Search for the cell housing the specified text and yield its (x, y) center coordinate. 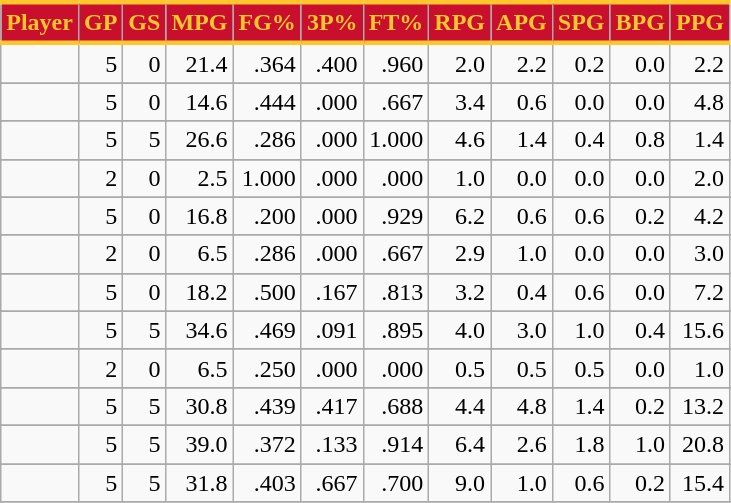
16.8 (200, 216)
2.6 (522, 444)
.688 (396, 406)
.250 (267, 368)
7.2 (700, 292)
.133 (332, 444)
2.5 (200, 178)
34.6 (200, 330)
FT% (396, 22)
.167 (332, 292)
4.2 (700, 216)
.372 (267, 444)
3.4 (460, 102)
MPG (200, 22)
.439 (267, 406)
1.8 (581, 444)
.895 (396, 330)
21.4 (200, 63)
.914 (396, 444)
SPG (581, 22)
13.2 (700, 406)
20.8 (700, 444)
26.6 (200, 140)
6.4 (460, 444)
3.2 (460, 292)
15.4 (700, 483)
2.9 (460, 254)
4.0 (460, 330)
Player (40, 22)
APG (522, 22)
31.8 (200, 483)
.500 (267, 292)
39.0 (200, 444)
.091 (332, 330)
RPG (460, 22)
0.8 (640, 140)
6.2 (460, 216)
PPG (700, 22)
.469 (267, 330)
.403 (267, 483)
.400 (332, 63)
18.2 (200, 292)
4.6 (460, 140)
.700 (396, 483)
30.8 (200, 406)
.417 (332, 406)
FG% (267, 22)
.200 (267, 216)
15.6 (700, 330)
.444 (267, 102)
9.0 (460, 483)
14.6 (200, 102)
4.4 (460, 406)
GP (100, 22)
GS (144, 22)
.929 (396, 216)
BPG (640, 22)
3P% (332, 22)
.960 (396, 63)
.813 (396, 292)
.364 (267, 63)
